From the cell containing the given text, extract its center point as [x, y] coordinate. 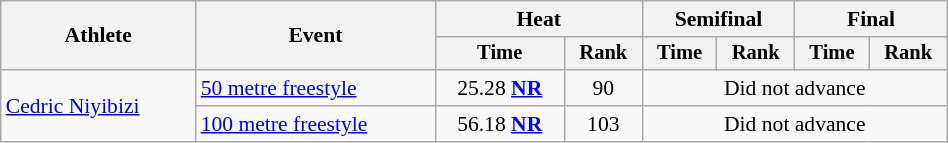
90 [603, 88]
50 metre freestyle [316, 88]
Cedric Niyibizi [98, 106]
Athlete [98, 36]
56.18 NR [500, 124]
25.28 NR [500, 88]
100 metre freestyle [316, 124]
Heat [538, 19]
Final [872, 19]
Event [316, 36]
103 [603, 124]
Semifinal [718, 19]
